Determine the [x, y] coordinate at the center of the cell enclosing the given text.  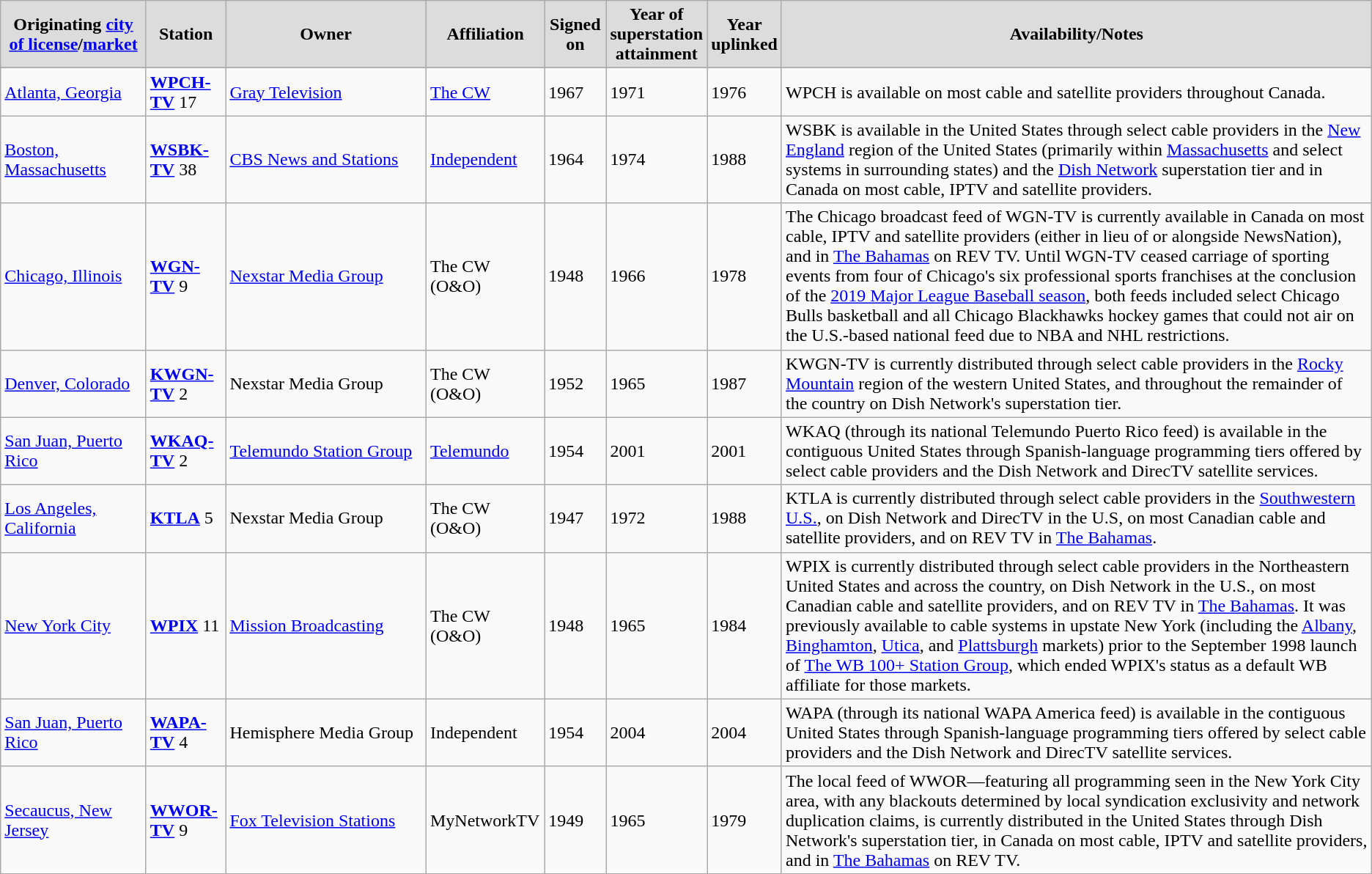
1987 [745, 383]
Yearuplinked [745, 34]
1978 [745, 276]
Affiliation [485, 34]
Gray Television [326, 92]
WPCH is available on most cable and satellite providers throughout Canada. [1076, 92]
WPCH-TV 17 [186, 92]
KTLA 5 [186, 518]
1949 [575, 820]
WAPA-TV 4 [186, 732]
1966 [657, 276]
Telemundo Station Group [326, 451]
CBS News and Stations [326, 160]
1967 [575, 92]
Boston, Massachusetts [73, 160]
MyNetworkTV [485, 820]
The CW [485, 92]
Hemisphere Media Group [326, 732]
Availability/Notes [1076, 34]
Secaucus, New Jersey [73, 820]
1952 [575, 383]
1984 [745, 625]
1972 [657, 518]
KWGN-TV 2 [186, 383]
New York City [73, 625]
Mission Broadcasting [326, 625]
Los Angeles, California [73, 518]
Year ofsuperstationattainment [657, 34]
1964 [575, 160]
Atlanta, Georgia [73, 92]
1971 [657, 92]
1974 [657, 160]
WWOR-TV 9 [186, 820]
1979 [745, 820]
Originating city of license/market [73, 34]
Owner [326, 34]
Signed on [575, 34]
WKAQ-TV 2 [186, 451]
Telemundo [485, 451]
Chicago, Illinois [73, 276]
Fox Television Stations [326, 820]
1976 [745, 92]
WSBK-TV 38 [186, 160]
1947 [575, 518]
WPIX 11 [186, 625]
WGN-TV 9 [186, 276]
Station [186, 34]
Denver, Colorado [73, 383]
